Detect which cell encompasses the target text, then output its [X, Y] center coordinate. 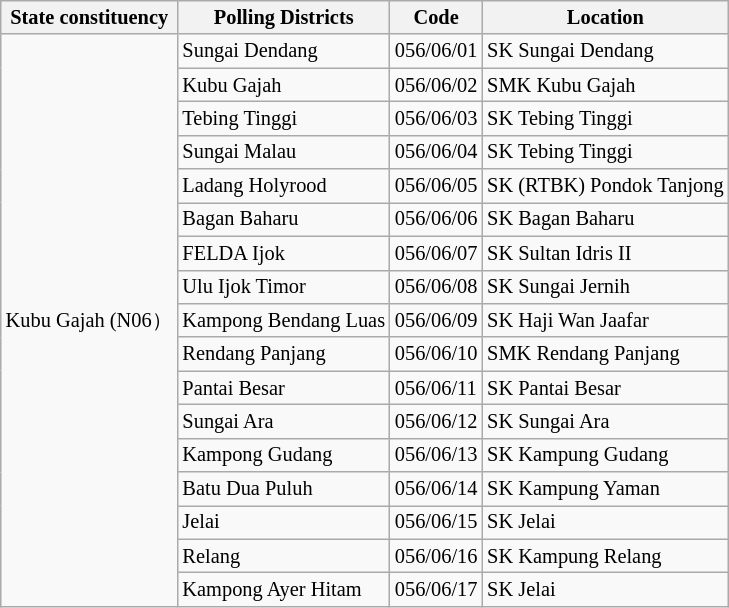
SK Sungai Jernih [605, 287]
Kampong Gudang [284, 455]
SK Bagan Baharu [605, 219]
SK Sungai Dendang [605, 51]
056/06/10 [436, 354]
Ulu Ijok Timor [284, 287]
056/06/06 [436, 219]
Relang [284, 556]
Code [436, 17]
Batu Dua Puluh [284, 489]
SK Pantai Besar [605, 388]
Kampong Ayer Hitam [284, 589]
Location [605, 17]
SK Sultan Idris II [605, 253]
056/06/11 [436, 388]
056/06/02 [436, 85]
056/06/14 [436, 489]
Sungai Ara [284, 421]
056/06/08 [436, 287]
Kampong Bendang Luas [284, 320]
Bagan Baharu [284, 219]
FELDA Ijok [284, 253]
Rendang Panjang [284, 354]
Sungai Dendang [284, 51]
Kubu Gajah (N06） [90, 320]
State constituency [90, 17]
Tebing Tinggi [284, 118]
056/06/04 [436, 152]
Polling Districts [284, 17]
056/06/16 [436, 556]
056/06/17 [436, 589]
056/06/03 [436, 118]
Kubu Gajah [284, 85]
SMK Rendang Panjang [605, 354]
056/06/07 [436, 253]
056/06/13 [436, 455]
Jelai [284, 522]
SK Kampung Relang [605, 556]
Sungai Malau [284, 152]
Ladang Holyrood [284, 186]
056/06/12 [436, 421]
SK Kampung Gudang [605, 455]
SK Sungai Ara [605, 421]
SK Haji Wan Jaafar [605, 320]
056/06/01 [436, 51]
056/06/09 [436, 320]
SK (RTBK) Pondok Tanjong [605, 186]
Pantai Besar [284, 388]
SK Kampung Yaman [605, 489]
056/06/15 [436, 522]
SMK Kubu Gajah [605, 85]
056/06/05 [436, 186]
